Capture the cell that displays the provided text and extract its [X, Y] central coordinate. 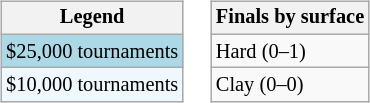
Clay (0–0) [290, 85]
$25,000 tournaments [92, 51]
Hard (0–1) [290, 51]
Finals by surface [290, 18]
Legend [92, 18]
$10,000 tournaments [92, 85]
